From the cell containing the given text, extract its center point as [x, y] coordinate. 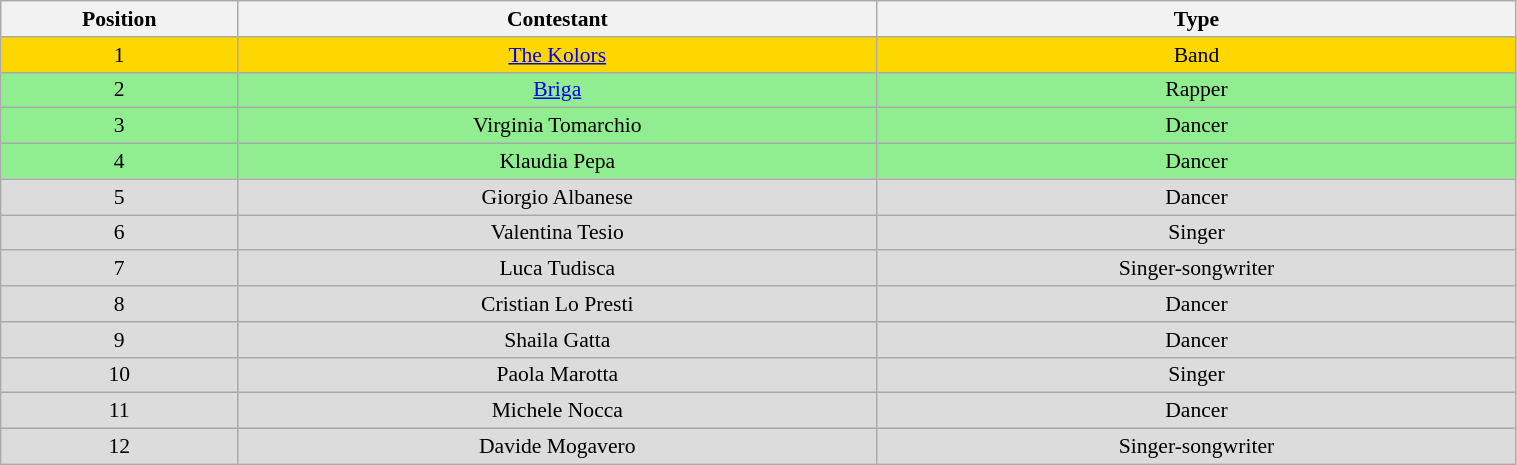
Giorgio Albanese [558, 197]
Cristian Lo Presti [558, 304]
The Kolors [558, 55]
8 [120, 304]
Davide Mogavero [558, 447]
Type [1196, 19]
9 [120, 340]
7 [120, 269]
Paola Marotta [558, 375]
5 [120, 197]
Rapper [1196, 90]
4 [120, 162]
1 [120, 55]
Contestant [558, 19]
Position [120, 19]
Briga [558, 90]
Klaudia Pepa [558, 162]
3 [120, 126]
Virginia Tomarchio [558, 126]
6 [120, 233]
Shaila Gatta [558, 340]
Luca Tudisca [558, 269]
2 [120, 90]
Valentina Tesio [558, 233]
10 [120, 375]
Michele Nocca [558, 411]
12 [120, 447]
11 [120, 411]
Band [1196, 55]
